Determine the [x, y] coordinate at the center of the cell enclosing the given text.  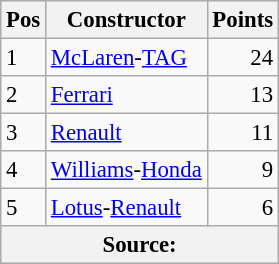
Points [242, 20]
Constructor [127, 20]
1 [24, 58]
2 [24, 95]
24 [242, 58]
McLaren-TAG [127, 58]
3 [24, 133]
Williams-Honda [127, 170]
9 [242, 170]
Pos [24, 20]
Lotus-Renault [127, 208]
11 [242, 133]
4 [24, 170]
5 [24, 208]
Ferrari [127, 95]
Source: [140, 245]
13 [242, 95]
6 [242, 208]
Renault [127, 133]
